For the text-containing cell, return its midpoint in [X, Y] coordinate format. 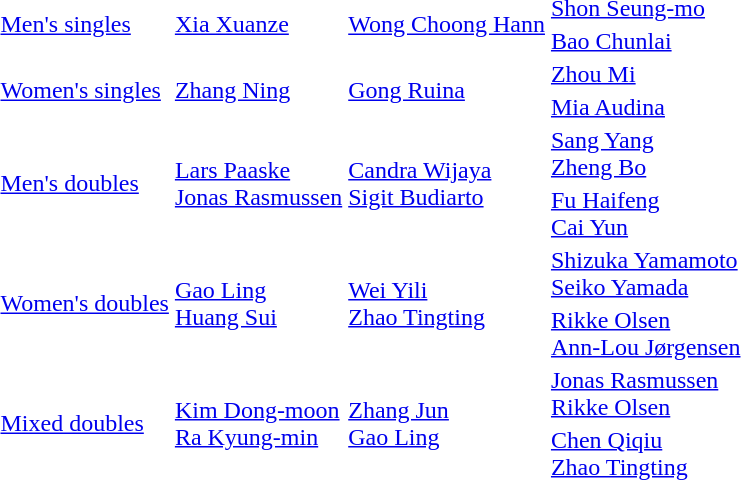
Gao Ling Huang Sui [258, 304]
Lars Paaske Jonas Rasmussen [258, 184]
Zhang Ning [258, 90]
Gong Ruina [447, 90]
Wei Yili Zhao Tingting [447, 304]
Candra Wijaya Sigit Budiarto [447, 184]
